Capture the cell that displays the provided text and extract its (X, Y) central coordinate. 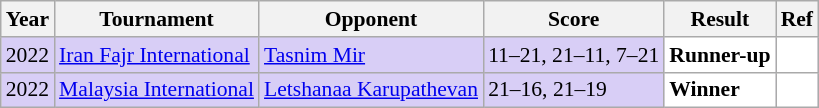
Tournament (156, 19)
Runner-up (720, 55)
Opponent (371, 19)
Winner (720, 90)
Tasnim Mir (371, 55)
21–16, 21–19 (574, 90)
11–21, 21–11, 7–21 (574, 55)
Score (574, 19)
Year (28, 19)
Letshanaa Karupathevan (371, 90)
Iran Fajr International (156, 55)
Result (720, 19)
Ref (797, 19)
Malaysia International (156, 90)
